Return (x, y) of the center of cell containing provided text 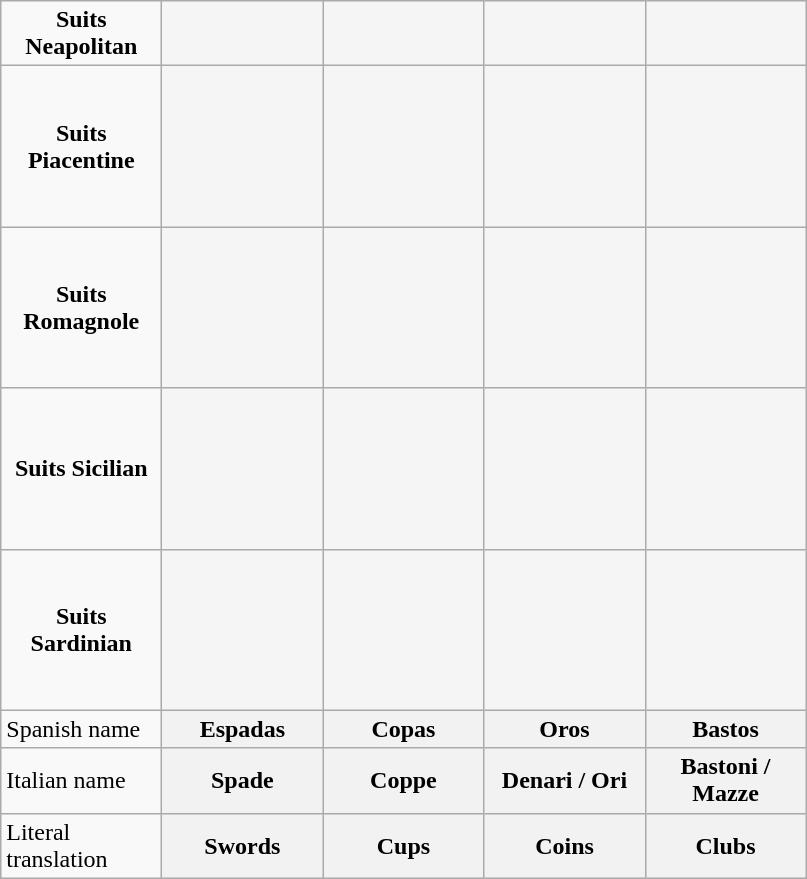
Denari / Ori (564, 780)
Literal translation (82, 846)
Espadas (242, 729)
Coppe (404, 780)
Suits Piacentine (82, 146)
Suits Sicilian (82, 468)
Italian name (82, 780)
Suits Sardinian (82, 630)
Coins (564, 846)
Bastoni / Mazze (726, 780)
Bastos (726, 729)
Oros (564, 729)
Suits Romagnole (82, 308)
Clubs (726, 846)
Cups (404, 846)
Spanish name (82, 729)
Swords (242, 846)
Spade (242, 780)
Suits Neapolitan (82, 34)
Copas (404, 729)
